Provide the (x, y) coordinate of the cell's center where the given text is located.  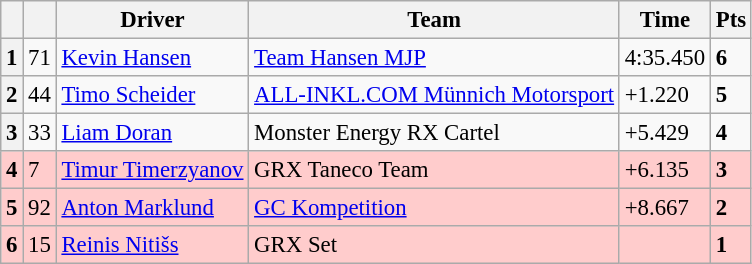
4:35.450 (664, 58)
15 (40, 245)
Team Hansen MJP (434, 58)
44 (40, 95)
Reinis Nitišs (152, 245)
ALL-INKL.COM Münnich Motorsport (434, 95)
71 (40, 58)
GRX Taneco Team (434, 170)
Timo Scheider (152, 95)
Team (434, 20)
92 (40, 208)
33 (40, 133)
+6.135 (664, 170)
Monster Energy RX Cartel (434, 133)
+5.429 (664, 133)
+8.667 (664, 208)
Pts (730, 20)
GC Kompetition (434, 208)
Time (664, 20)
Kevin Hansen (152, 58)
GRX Set (434, 245)
+1.220 (664, 95)
Driver (152, 20)
Anton Marklund (152, 208)
7 (40, 170)
Timur Timerzyanov (152, 170)
Liam Doran (152, 133)
